From the cell containing the given text, extract its center point as (X, Y) coordinate. 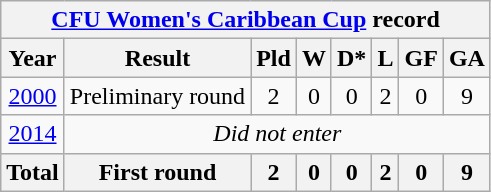
Result (157, 58)
GA (466, 58)
CFU Women's Caribbean Cup record (246, 20)
Year (33, 58)
W (314, 58)
GF (421, 58)
D* (351, 58)
L (386, 58)
2014 (33, 134)
Did not enter (277, 134)
Preliminary round (157, 96)
Pld (274, 58)
2000 (33, 96)
First round (157, 172)
Total (33, 172)
